Scan for the cell matching the given text and deliver its [X, Y] coordinate at center. 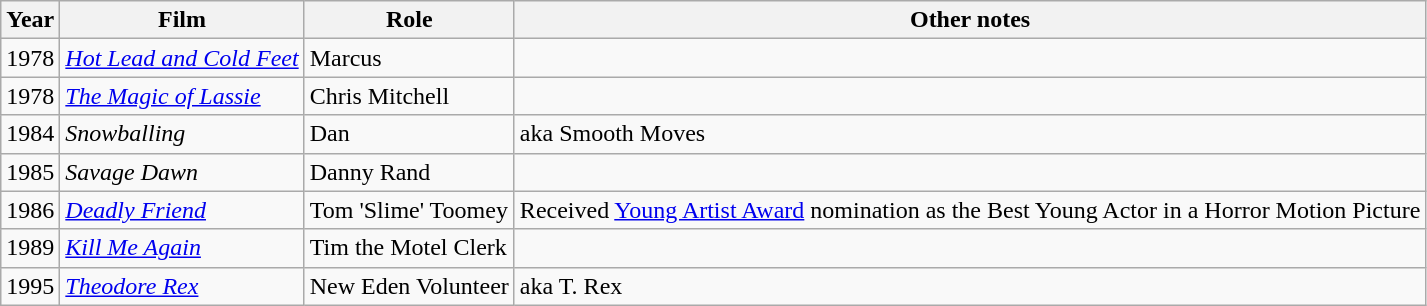
1995 [30, 286]
Savage Dawn [182, 172]
Theodore Rex [182, 286]
The Magic of Lassie [182, 96]
1984 [30, 134]
Tom 'Slime' Toomey [409, 210]
Dan [409, 134]
Chris Mitchell [409, 96]
1985 [30, 172]
Other notes [970, 20]
New Eden Volunteer [409, 286]
Hot Lead and Cold Feet [182, 58]
1986 [30, 210]
Tim the Motel Clerk [409, 248]
Film [182, 20]
Danny Rand [409, 172]
Year [30, 20]
aka T. Rex [970, 286]
Marcus [409, 58]
Snowballing [182, 134]
Role [409, 20]
1989 [30, 248]
aka Smooth Moves [970, 134]
Kill Me Again [182, 248]
Deadly Friend [182, 210]
Received Young Artist Award nomination as the Best Young Actor in a Horror Motion Picture [970, 210]
